Search for the cell housing the specified text and yield its (X, Y) center coordinate. 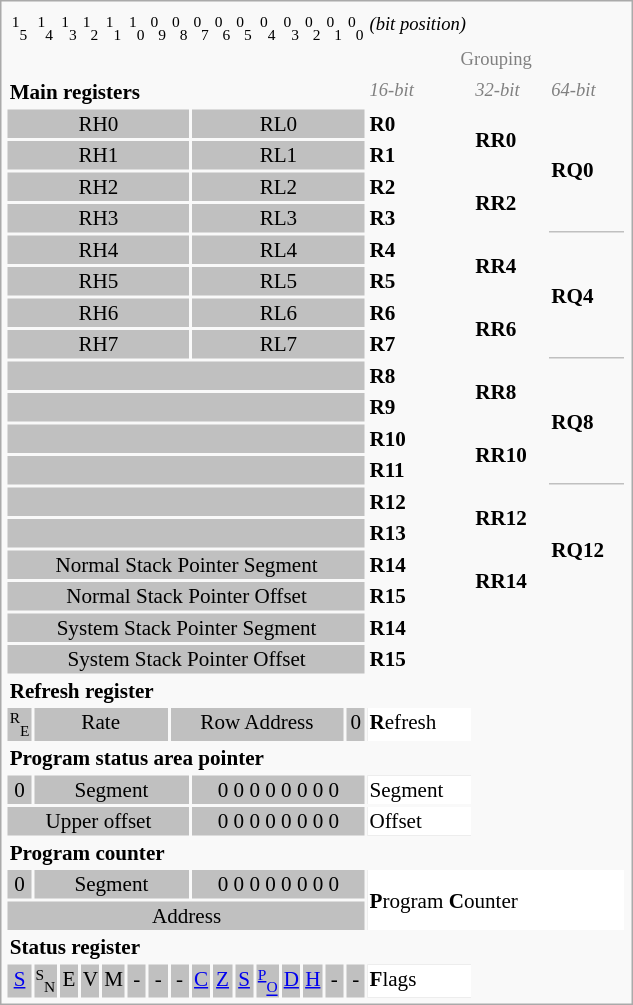
RR0 (510, 140)
RL0 (278, 124)
Z (222, 980)
RH7 (98, 345)
16-bit (420, 93)
RR10 (510, 455)
R1 (420, 156)
RQ4 (588, 298)
RH5 (98, 282)
04 (268, 28)
RR2 (510, 203)
07 (201, 28)
RH2 (98, 187)
RQ8 (588, 424)
Status register (316, 947)
11 (114, 28)
RR12 (510, 518)
C (201, 980)
R5 (420, 282)
09 (158, 28)
13 (69, 28)
Normal Stack Pointer Segment (186, 565)
14 (46, 28)
Row Address (256, 725)
Refresh register (316, 691)
00 (355, 28)
Program Counter (496, 900)
R8 (420, 376)
R7 (420, 345)
RH1 (98, 156)
Main registers (186, 93)
RR6 (510, 329)
R2 (420, 187)
64-bit (588, 93)
RQ0 (588, 172)
RR14 (510, 581)
V (90, 980)
RH3 (98, 219)
12 (90, 28)
15 (20, 28)
Offset (420, 821)
R9 (420, 408)
05 (244, 28)
System Stack Pointer Segment (186, 628)
R10 (420, 439)
M (114, 980)
RL6 (278, 313)
RQ12 (588, 550)
D (291, 980)
Program status area pointer (316, 758)
R11 (420, 471)
Grouping (496, 61)
PO (268, 980)
06 (222, 28)
Program counter (316, 852)
RR8 (510, 392)
R4 (420, 250)
RL4 (278, 250)
RE (20, 725)
R3 (420, 219)
RL3 (278, 219)
Rate (100, 725)
RL1 (278, 156)
RH4 (98, 250)
System Stack Pointer Offset (186, 660)
32-bit (510, 93)
H (313, 980)
Upper offset (98, 821)
Refresh (420, 725)
Normal Stack Pointer Offset (186, 597)
R12 (420, 502)
R0 (420, 124)
08 (179, 28)
02 (313, 28)
SN (46, 980)
RL7 (278, 345)
RL2 (278, 187)
RH0 (98, 124)
Address (186, 916)
R13 (420, 534)
03 (291, 28)
R6 (420, 313)
E (69, 980)
01 (334, 28)
(bit position) (496, 28)
Flags (420, 980)
RR4 (510, 266)
RH6 (98, 313)
RL5 (278, 282)
10 (136, 28)
